For the text-containing cell, return its midpoint in [x, y] coordinate format. 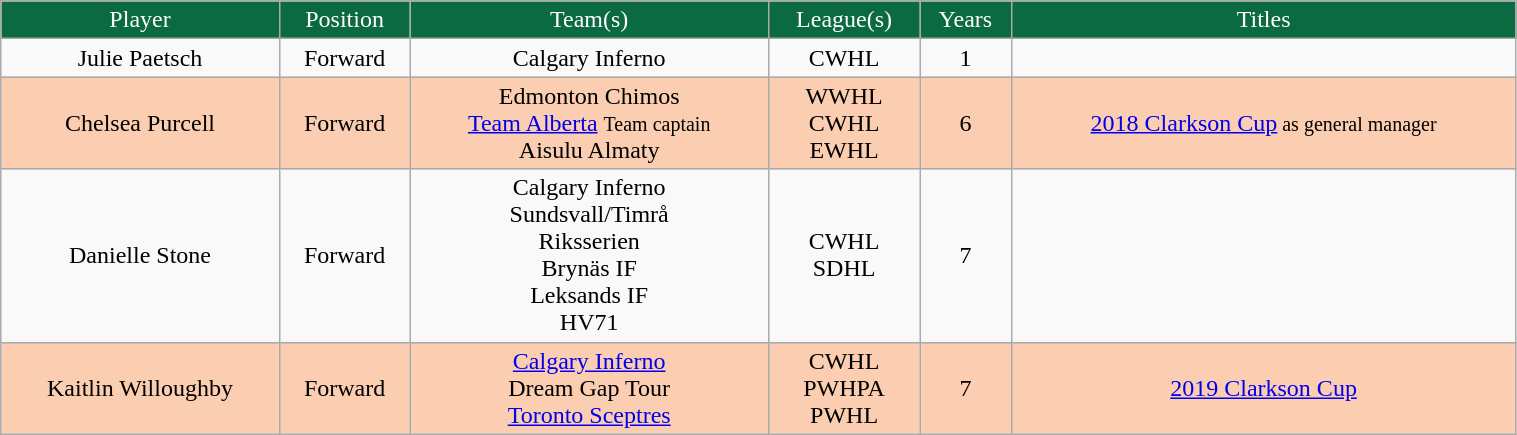
Calgary InfernoDream Gap TourToronto Sceptres [589, 388]
CWHL [844, 58]
Player [140, 20]
CWHLSDHL [844, 256]
Edmonton ChimosTeam Alberta Team captainAisulu Almaty [589, 123]
1 [966, 58]
Years [966, 20]
2019 Clarkson Cup [1264, 388]
6 [966, 123]
Julie Paetsch [140, 58]
Titles [1264, 20]
Team(s) [589, 20]
Calgary InfernoSundsvall/TimråRiksserienBrynäs IFLeksands IFHV71 [589, 256]
WWHLCWHLEWHL [844, 123]
Danielle Stone [140, 256]
Calgary Inferno [589, 58]
League(s) [844, 20]
Position [344, 20]
Chelsea Purcell [140, 123]
Kaitlin Willoughby [140, 388]
2018 Clarkson Cup as general manager [1264, 123]
CWHLPWHPAPWHL [844, 388]
